Search for the cell housing the specified text and yield its (x, y) center coordinate. 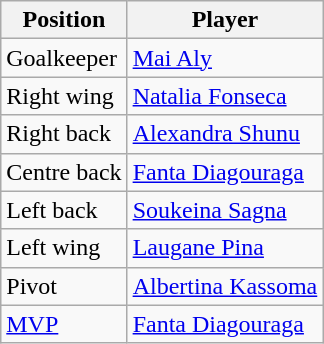
Alexandra Shunu (225, 134)
Laugane Pina (225, 248)
Albertina Kassoma (225, 286)
Goalkeeper (64, 58)
Mai Aly (225, 58)
Player (225, 20)
MVP (64, 324)
Right back (64, 134)
Centre back (64, 172)
Position (64, 20)
Pivot (64, 286)
Right wing (64, 96)
Left back (64, 210)
Natalia Fonseca (225, 96)
Left wing (64, 248)
Soukeina Sagna (225, 210)
